Extract the [X, Y] coordinate from the center of the cell holding the provided text.  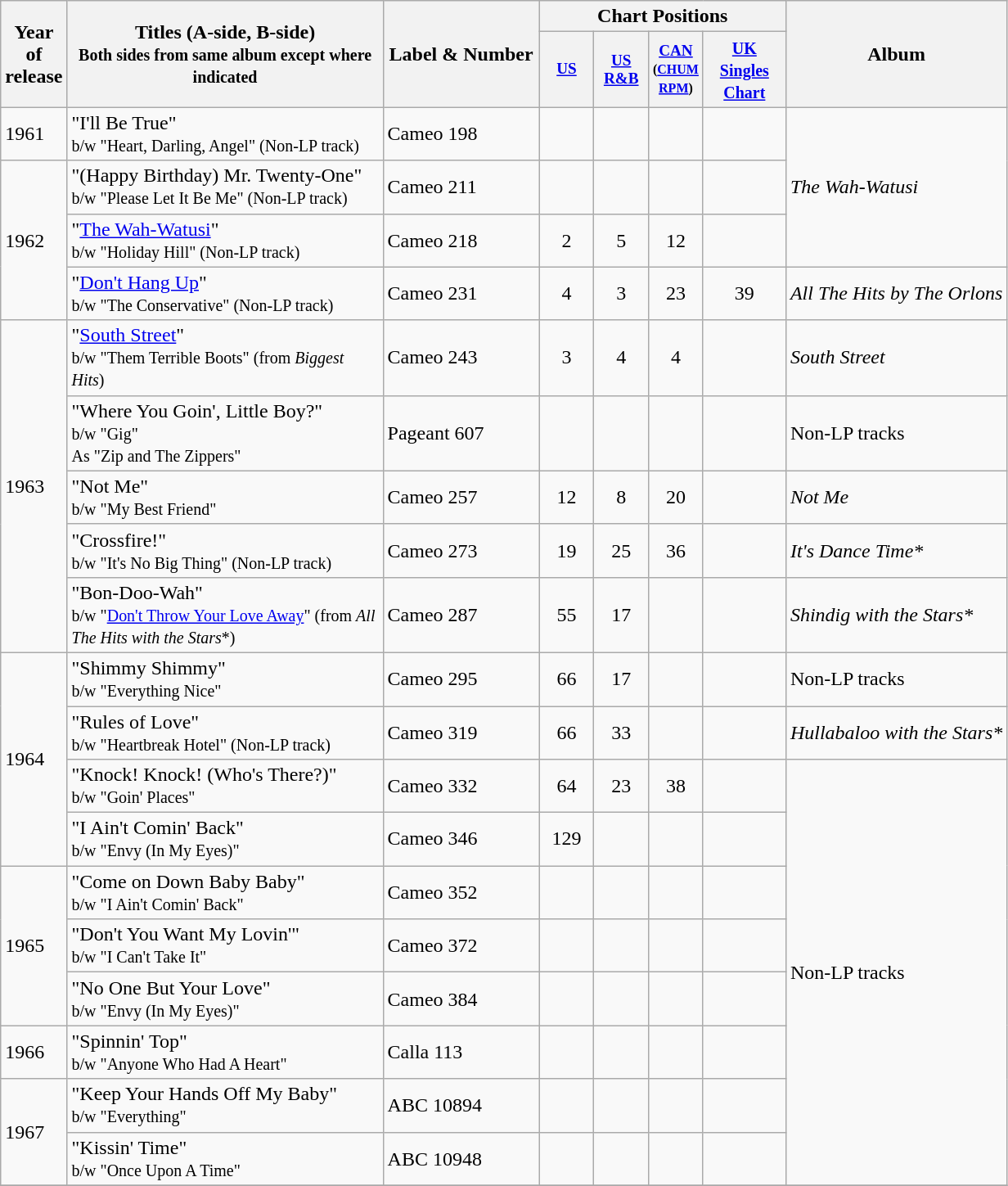
55 [566, 615]
Chart Positions [663, 16]
1967 [34, 1132]
"South Street"b/w "Them Terrible Boots" (from Biggest Hits) [225, 358]
US [566, 70]
1966 [34, 1053]
1963 [34, 486]
Cameo 372 [461, 946]
"Keep Your Hands Off My Baby"b/w "Everything" [225, 1105]
Cameo 384 [461, 999]
64 [566, 786]
"I Ain't Comin' Back"b/w "Envy (In My Eyes)" [225, 840]
"The Wah-Watusi"b/w "Holiday Hill" (Non-LP track) [225, 241]
UK Singles Chart [745, 70]
1965 [34, 946]
1961 [34, 134]
Cameo 319 [461, 732]
"Kissin' Time"b/w "Once Upon A Time" [225, 1159]
"Don't You Want My Lovin'"b/w "I Can't Take It" [225, 946]
Cameo 257 [461, 498]
8 [622, 498]
Shindig with the Stars* [896, 615]
US R&B [622, 70]
All The Hits by The Orlons [896, 293]
Hullabaloo with the Stars* [896, 732]
Album [896, 54]
"Shimmy Shimmy"b/w "Everything Nice" [225, 679]
5 [622, 241]
Cameo 273 [461, 550]
20 [676, 498]
It's Dance Time* [896, 550]
"Not Me"b/w "My Best Friend" [225, 498]
Cameo 352 [461, 892]
25 [622, 550]
38 [676, 786]
Year of release [34, 54]
Cameo 218 [461, 241]
Titles (A-side, B-side)Both sides from same album except where indicated [225, 54]
"Crossfire!"b/w "It's No Big Thing" (Non-LP track) [225, 550]
2 [566, 241]
Cameo 198 [461, 134]
1962 [34, 241]
Calla 113 [461, 1053]
Label & Number [461, 54]
"Where You Goin', Little Boy?"b/w "Gig"As "Zip and The Zippers" [225, 433]
ABC 10894 [461, 1105]
Cameo 243 [461, 358]
CAN(CHUMRPM) [676, 70]
Cameo 287 [461, 615]
Pageant 607 [461, 433]
Cameo 211 [461, 187]
Cameo 346 [461, 840]
"No One But Your Love"b/w "Envy (In My Eyes)" [225, 999]
"Knock! Knock! (Who's There?)"b/w "Goin' Places" [225, 786]
Cameo 295 [461, 679]
1964 [34, 759]
Not Me [896, 498]
"Spinnin' Top"b/w "Anyone Who Had A Heart" [225, 1053]
33 [622, 732]
The Wah-Watusi [896, 187]
ABC 10948 [461, 1159]
"Rules of Love"b/w "Heartbreak Hotel" (Non-LP track) [225, 732]
36 [676, 550]
"Don't Hang Up"b/w "The Conservative" (Non-LP track) [225, 293]
Cameo 231 [461, 293]
"(Happy Birthday) Mr. Twenty-One"b/w "Please Let It Be Me" (Non-LP track) [225, 187]
129 [566, 840]
"I'll Be True"b/w "Heart, Darling, Angel" (Non-LP track) [225, 134]
South Street [896, 358]
"Bon-Doo-Wah"b/w "Don't Throw Your Love Away" (from All The Hits with the Stars*) [225, 615]
Cameo 332 [461, 786]
39 [745, 293]
19 [566, 550]
"Come on Down Baby Baby"b/w "I Ain't Comin' Back" [225, 892]
